Capture the cell that displays the provided text and extract its [x, y] central coordinate. 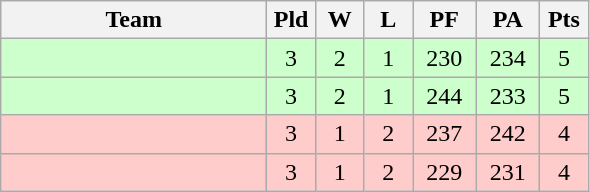
230 [444, 58]
PF [444, 20]
244 [444, 96]
Team [134, 20]
231 [508, 172]
PA [508, 20]
242 [508, 134]
Pld [292, 20]
W [340, 20]
233 [508, 96]
234 [508, 58]
229 [444, 172]
L [388, 20]
237 [444, 134]
Pts [564, 20]
